Search for the cell housing the specified text and yield its (X, Y) center coordinate. 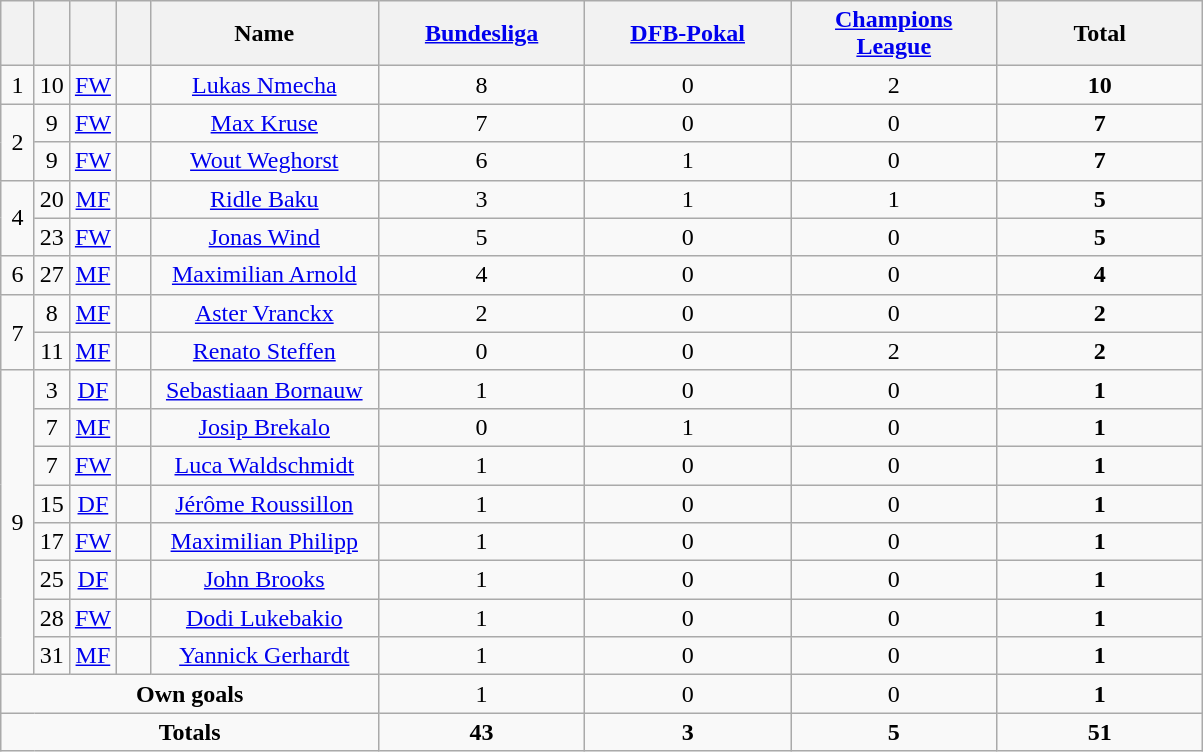
25 (52, 580)
John Brooks (264, 580)
23 (52, 237)
Yannick Gerhardt (264, 656)
Totals (190, 732)
Josip Brekalo (264, 427)
17 (52, 542)
Maximilian Arnold (264, 275)
28 (52, 618)
Champions League (894, 34)
11 (52, 351)
Wout Weghorst (264, 161)
Own goals (190, 694)
DFB-Pokal (688, 34)
51 (1100, 732)
Dodi Lukebakio (264, 618)
Luca Waldschmidt (264, 465)
Name (264, 34)
15 (52, 503)
Total (1100, 34)
Sebastiaan Bornauw (264, 389)
27 (52, 275)
Jonas Wind (264, 237)
Renato Steffen (264, 351)
Lukas Nmecha (264, 85)
43 (482, 732)
Bundesliga (482, 34)
31 (52, 656)
Maximilian Philipp (264, 542)
20 (52, 199)
Max Kruse (264, 123)
Ridle Baku (264, 199)
Jérôme Roussillon (264, 503)
Aster Vranckx (264, 313)
